Find where the given text appears and provide that cell's center as (x, y) coordinate. 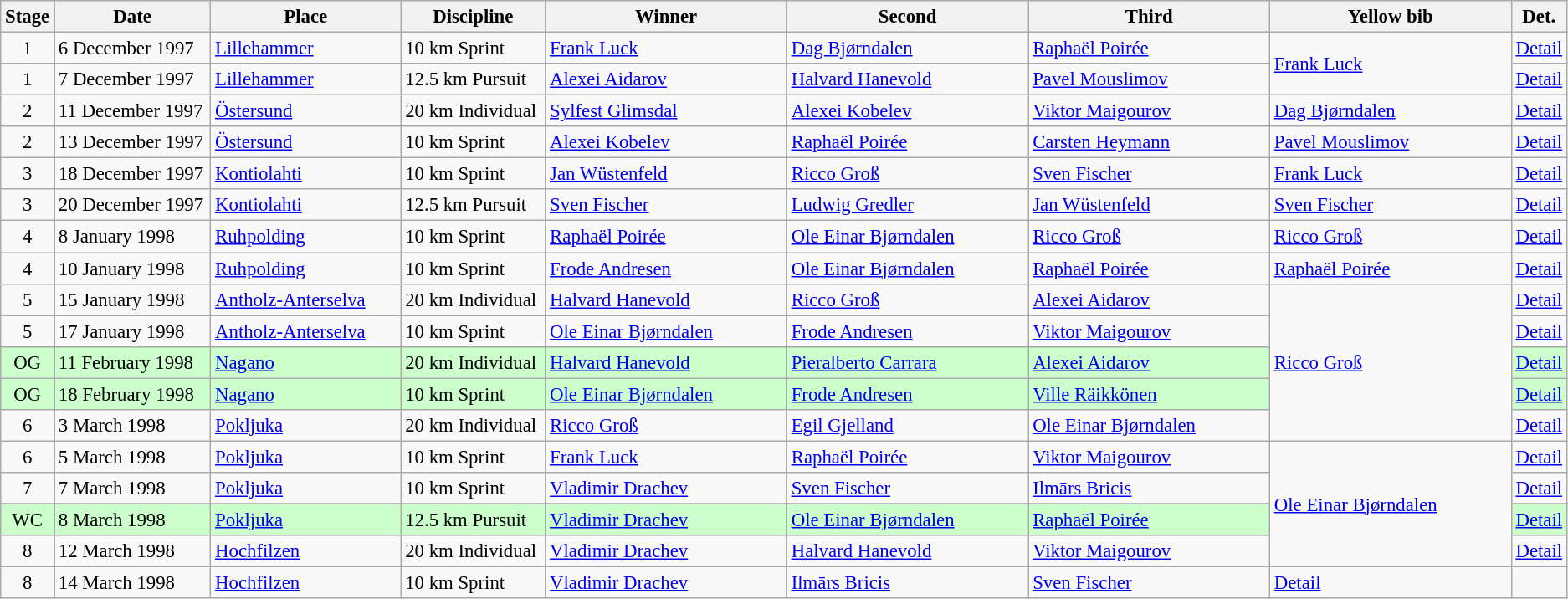
13 December 1997 (132, 142)
Carsten Heymann (1150, 142)
8 January 1998 (132, 237)
7 December 1997 (132, 79)
18 February 1998 (132, 394)
14 March 1998 (132, 583)
6 December 1997 (132, 49)
Date (132, 17)
WC (28, 520)
Pieralberto Carrara (907, 362)
8 March 1998 (132, 520)
7 March 1998 (132, 489)
Sylfest Glimsdal (666, 111)
Second (907, 17)
17 January 1998 (132, 331)
20 December 1997 (132, 205)
Det. (1539, 17)
Place (306, 17)
Discipline (474, 17)
Winner (666, 17)
12 March 1998 (132, 551)
7 (28, 489)
Ville Räikkönen (1150, 394)
Egil Gjelland (907, 426)
Ludwig Gredler (907, 205)
15 January 1998 (132, 299)
5 March 1998 (132, 457)
11 December 1997 (132, 111)
10 January 1998 (132, 269)
Third (1150, 17)
Stage (28, 17)
11 February 1998 (132, 362)
Yellow bib (1391, 17)
18 December 1997 (132, 174)
3 March 1998 (132, 426)
